Extract the (x, y) coordinate from the center of the cell holding the provided text.  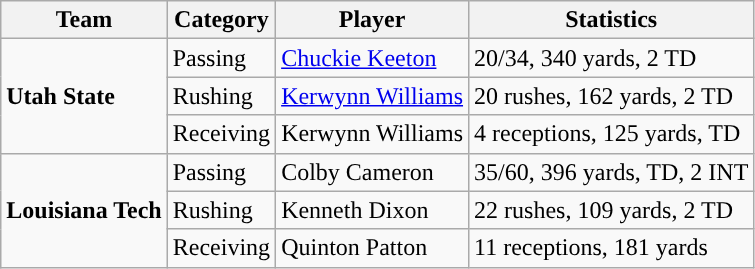
Statistics (612, 20)
Kenneth Dixon (372, 210)
Louisiana Tech (84, 210)
Utah State (84, 96)
Chuckie Keeton (372, 58)
Player (372, 20)
Team (84, 20)
Category (221, 20)
4 receptions, 125 yards, TD (612, 134)
20/34, 340 yards, 2 TD (612, 58)
Quinton Patton (372, 248)
20 rushes, 162 yards, 2 TD (612, 96)
22 rushes, 109 yards, 2 TD (612, 210)
Colby Cameron (372, 172)
35/60, 396 yards, TD, 2 INT (612, 172)
11 receptions, 181 yards (612, 248)
